Detect which cell encompasses the target text, then output its (X, Y) center coordinate. 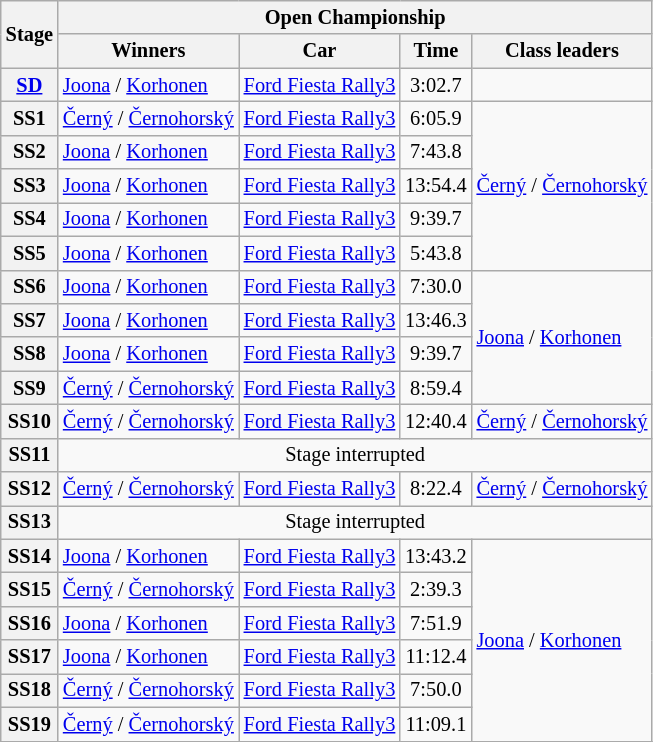
8:59.4 (436, 388)
SS6 (30, 287)
SS7 (30, 320)
SS18 (30, 690)
SS5 (30, 253)
5:43.8 (436, 253)
SS14 (30, 556)
7:43.8 (436, 152)
13:54.4 (436, 186)
SS10 (30, 421)
11:09.1 (436, 724)
SD (30, 85)
7:50.0 (436, 690)
13:43.2 (436, 556)
13:46.3 (436, 320)
Open Championship (355, 17)
12:40.4 (436, 421)
SS4 (30, 219)
SS15 (30, 589)
Car (320, 51)
SS12 (30, 489)
SS19 (30, 724)
3:02.7 (436, 85)
SS3 (30, 186)
7:30.0 (436, 287)
SS8 (30, 354)
8:22.4 (436, 489)
Time (436, 51)
SS2 (30, 152)
SS16 (30, 623)
11:12.4 (436, 657)
Winners (148, 51)
2:39.3 (436, 589)
SS13 (30, 522)
SS11 (30, 455)
7:51.9 (436, 623)
Class leaders (562, 51)
Stage (30, 34)
SS17 (30, 657)
SS1 (30, 118)
SS9 (30, 388)
6:05.9 (436, 118)
